Extract the (X, Y) coordinate from the center of the cell holding the provided text.  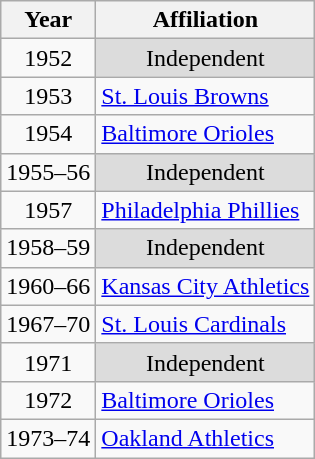
1967–70 (48, 324)
1955–56 (48, 172)
1953 (48, 96)
1971 (48, 362)
Year (48, 20)
1960–66 (48, 286)
1958–59 (48, 248)
St. Louis Browns (206, 96)
Kansas City Athletics (206, 286)
1972 (48, 400)
1952 (48, 58)
1973–74 (48, 438)
Philadelphia Phillies (206, 210)
Oakland Athletics (206, 438)
1957 (48, 210)
St. Louis Cardinals (206, 324)
Affiliation (206, 20)
1954 (48, 134)
